Return the (x, y) coordinate for the center point of the cell that contains the specified text.  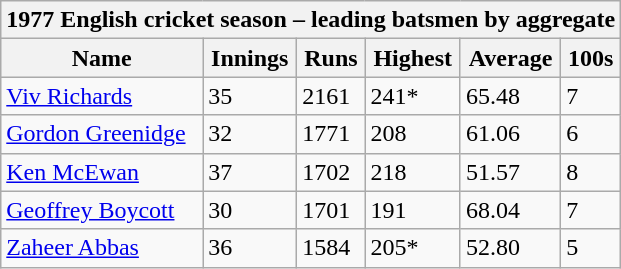
Average (510, 58)
65.48 (510, 96)
36 (250, 248)
1977 English cricket season – leading batsmen by aggregate (311, 20)
Runs (331, 58)
5 (591, 248)
30 (250, 210)
208 (412, 134)
8 (591, 172)
1771 (331, 134)
6 (591, 134)
100s (591, 58)
Gordon Greenidge (102, 134)
2161 (331, 96)
61.06 (510, 134)
Viv Richards (102, 96)
32 (250, 134)
218 (412, 172)
37 (250, 172)
51.57 (510, 172)
1702 (331, 172)
1701 (331, 210)
Highest (412, 58)
Name (102, 58)
Zaheer Abbas (102, 248)
1584 (331, 248)
52.80 (510, 248)
68.04 (510, 210)
191 (412, 210)
241* (412, 96)
Ken McEwan (102, 172)
35 (250, 96)
Geoffrey Boycott (102, 210)
205* (412, 248)
Innings (250, 58)
